Extract the (X, Y) coordinate from the center of the cell holding the provided text.  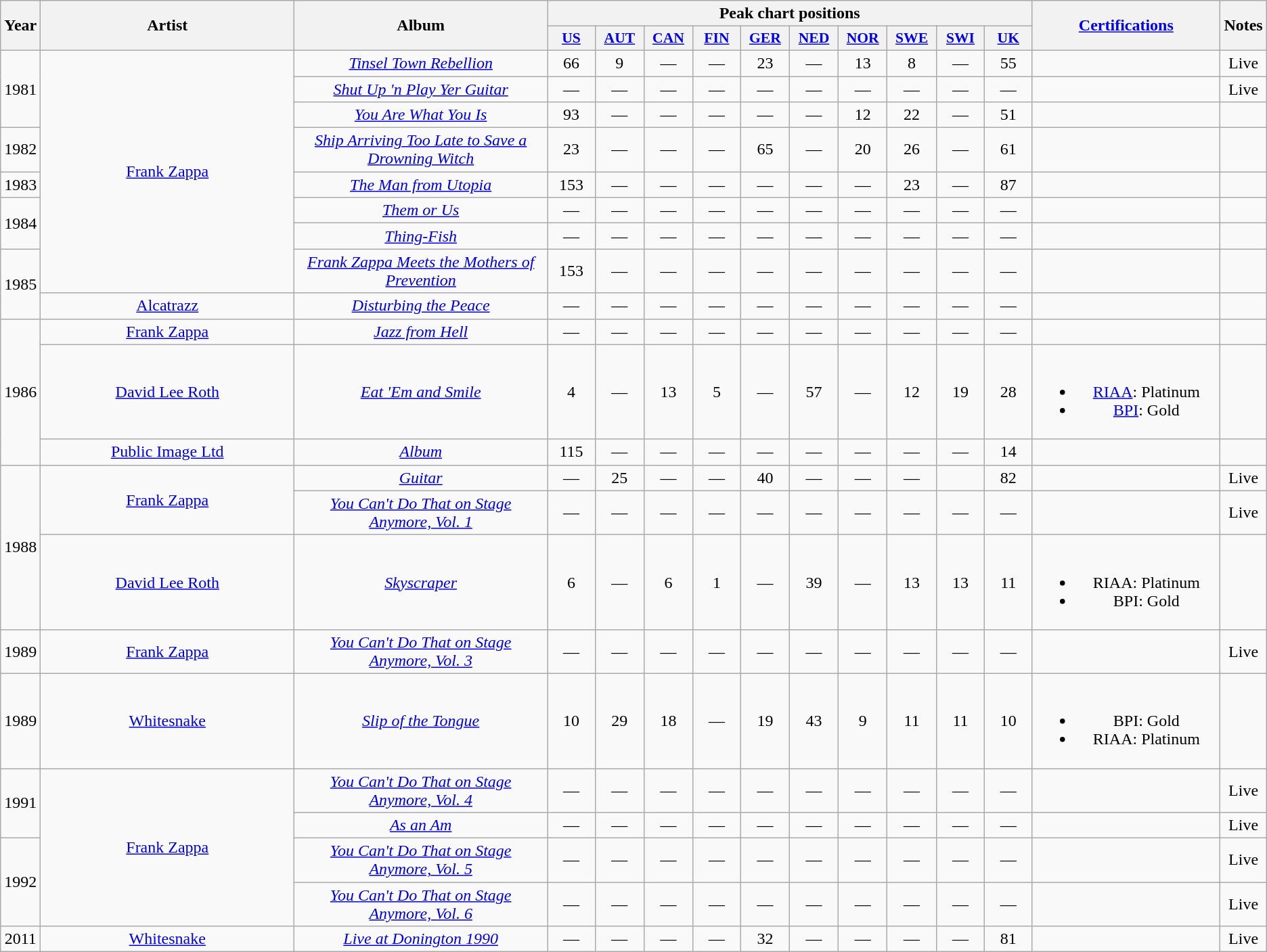
65 (765, 150)
Skyscraper (421, 582)
115 (571, 452)
Certifications (1126, 26)
NED (814, 39)
55 (1008, 63)
BPI: GoldRIAA: Platinum (1126, 721)
Disturbing the Peace (421, 306)
29 (619, 721)
Notes (1243, 26)
SWE (912, 39)
57 (814, 392)
87 (1008, 185)
1992 (20, 882)
NOR (863, 39)
8 (912, 63)
The Man from Utopia (421, 185)
Them or Us (421, 210)
GER (765, 39)
40 (765, 478)
You Can't Do That on Stage Anymore, Vol. 1 (421, 513)
Jazz from Hell (421, 332)
1981 (20, 89)
20 (863, 150)
1991 (20, 804)
Alcatrazz (168, 306)
25 (619, 478)
Public Image Ltd (168, 452)
82 (1008, 478)
22 (912, 115)
61 (1008, 150)
1982 (20, 150)
39 (814, 582)
Shut Up 'n Play Yer Guitar (421, 89)
93 (571, 115)
Live at Donington 1990 (421, 939)
Artist (168, 26)
5 (717, 392)
Peak chart positions (790, 14)
As an Am (421, 825)
18 (668, 721)
1984 (20, 223)
Ship Arriving Too Late to Save a Drowning Witch (421, 150)
AUT (619, 39)
SWI (960, 39)
32 (765, 939)
Guitar (421, 478)
FIN (717, 39)
Frank Zappa Meets the Mothers of Prevention (421, 271)
14 (1008, 452)
1 (717, 582)
4 (571, 392)
You Can't Do That on Stage Anymore, Vol. 5 (421, 861)
28 (1008, 392)
51 (1008, 115)
1985 (20, 284)
UK (1008, 39)
Tinsel Town Rebellion (421, 63)
Eat 'Em and Smile (421, 392)
You Can't Do That on Stage Anymore, Vol. 4 (421, 790)
Thing-Fish (421, 236)
CAN (668, 39)
1983 (20, 185)
Slip of the Tongue (421, 721)
1986 (20, 392)
You Can't Do That on Stage Anymore, Vol. 3 (421, 651)
You Are What You Is (421, 115)
43 (814, 721)
2011 (20, 939)
26 (912, 150)
1988 (20, 547)
You Can't Do That on Stage Anymore, Vol. 6 (421, 904)
66 (571, 63)
Year (20, 26)
81 (1008, 939)
US (571, 39)
